Return the [x, y] coordinate for the center point of the cell that contains the specified text.  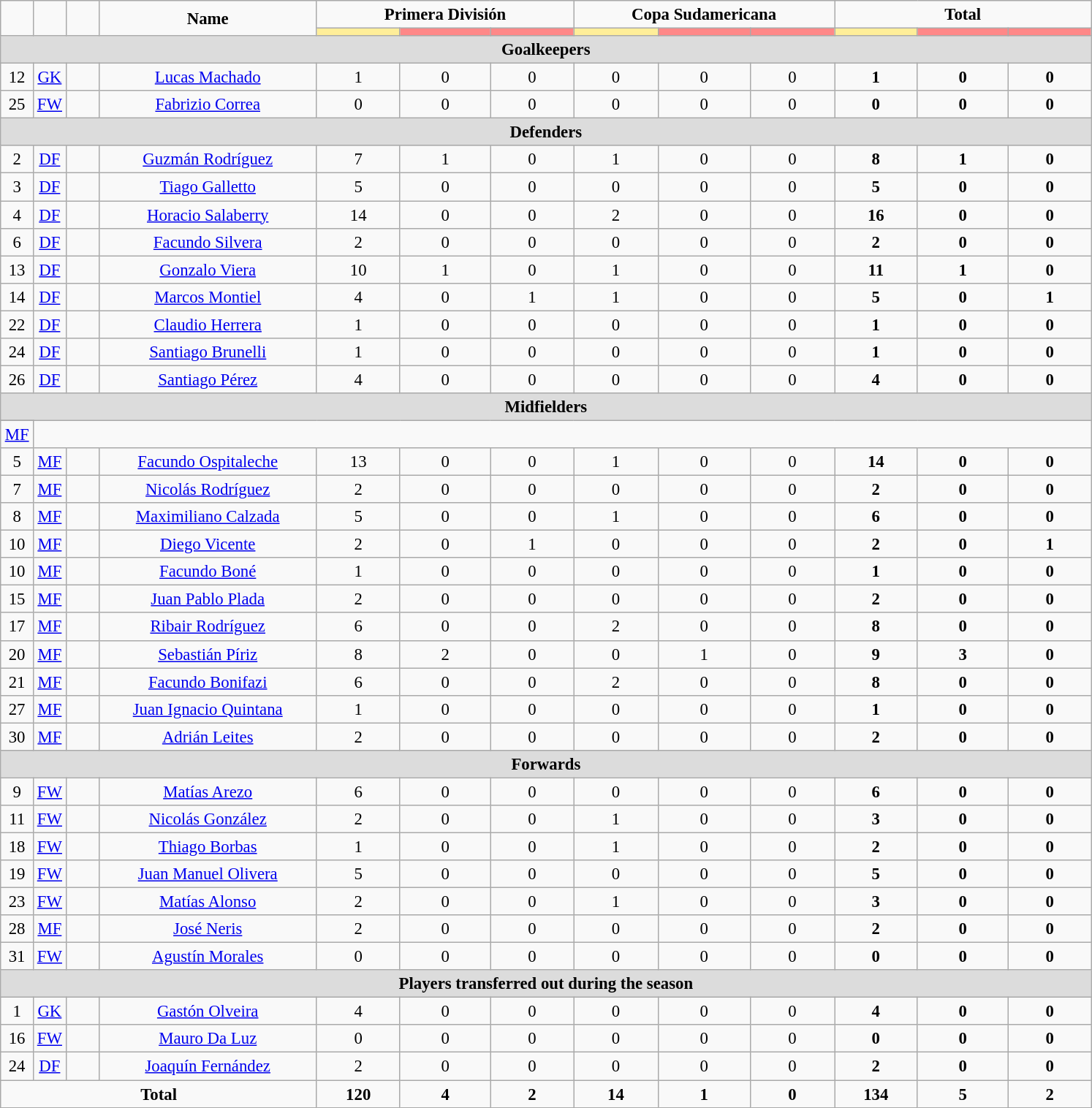
23 [18, 902]
Santiago Pérez [208, 379]
Sebastián Píriz [208, 654]
Agustín Morales [208, 957]
Defenders [546, 132]
Juan Ignacio Quintana [208, 709]
Santiago Brunelli [208, 352]
Copa Sudamericana [705, 15]
18 [18, 846]
Mauro Da Luz [208, 1039]
José Neris [208, 929]
17 [18, 627]
Name [208, 18]
Lucas Machado [208, 77]
Matías Arezo [208, 792]
Facundo Ospitaleche [208, 462]
26 [18, 379]
120 [358, 1094]
Gastón Olveira [208, 1012]
Forwards [546, 764]
Nicolás Rodríguez [208, 490]
20 [18, 654]
Players transferred out during the season [546, 984]
Goalkeepers [546, 50]
Matías Alonso [208, 902]
Fabrizio Correa [208, 105]
28 [18, 929]
15 [18, 599]
Gonzalo Viera [208, 270]
25 [18, 105]
Tiago Galletto [208, 187]
Marcos Montiel [208, 297]
21 [18, 682]
22 [18, 325]
Facundo Boné [208, 572]
Juan Pablo Plada [208, 599]
Ribair Rodríguez [208, 627]
Claudio Herrera [208, 325]
Midfielders [546, 407]
19 [18, 874]
12 [18, 77]
Guzmán Rodríguez [208, 160]
Nicolás González [208, 819]
Facundo Bonifazi [208, 682]
Adrián Leites [208, 737]
Diego Vicente [208, 544]
134 [876, 1094]
27 [18, 709]
Horacio Salaberry [208, 215]
Thiago Borbas [208, 846]
30 [18, 737]
Primera División [444, 15]
31 [18, 957]
Maximiliano Calzada [208, 517]
Juan Manuel Olivera [208, 874]
Facundo Silvera [208, 242]
Joaquín Fernández [208, 1066]
